Return the (x, y) coordinate for the center point of the cell that contains the specified text.  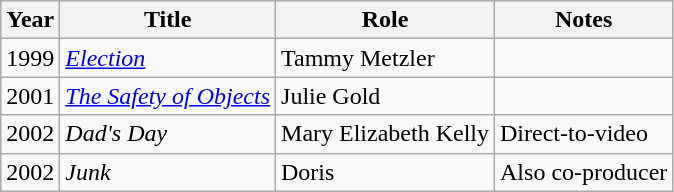
Doris (386, 172)
Role (386, 20)
Dad's Day (168, 134)
Also co-producer (584, 172)
Junk (168, 172)
Notes (584, 20)
The Safety of Objects (168, 96)
Title (168, 20)
Election (168, 58)
Julie Gold (386, 96)
1999 (30, 58)
Mary Elizabeth Kelly (386, 134)
Tammy Metzler (386, 58)
Direct-to-video (584, 134)
2001 (30, 96)
Year (30, 20)
